Find where the given text appears and provide that cell's center as (X, Y) coordinate. 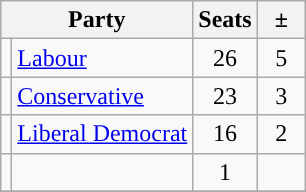
Liberal Democrat (102, 134)
26 (225, 58)
1 (225, 172)
3 (281, 96)
2 (281, 134)
Labour (102, 58)
16 (225, 134)
± (281, 20)
Conservative (102, 96)
5 (281, 58)
23 (225, 96)
Party (97, 20)
Seats (225, 20)
